Detect which cell encompasses the target text, then output its (X, Y) center coordinate. 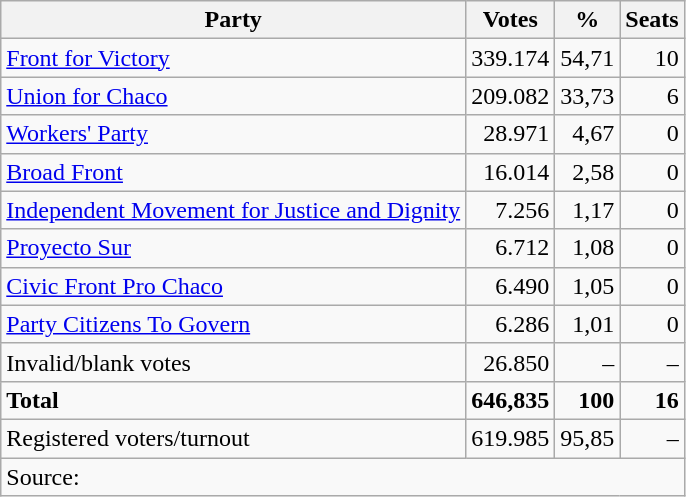
Source: (342, 477)
100 (588, 400)
1,08 (588, 248)
% (588, 20)
646,835 (510, 400)
Party (234, 20)
Seats (652, 20)
16 (652, 400)
Independent Movement for Justice and Dignity (234, 210)
33,73 (588, 96)
Front for Victory (234, 58)
95,85 (588, 438)
339.174 (510, 58)
28.971 (510, 134)
209.082 (510, 96)
6 (652, 96)
Broad Front (234, 172)
4,67 (588, 134)
619.985 (510, 438)
Union for Chaco (234, 96)
Total (234, 400)
Party Citizens To Govern (234, 324)
6.490 (510, 286)
1,05 (588, 286)
10 (652, 58)
7.256 (510, 210)
6.712 (510, 248)
Registered voters/turnout (234, 438)
2,58 (588, 172)
54,71 (588, 58)
1,01 (588, 324)
6.286 (510, 324)
Civic Front Pro Chaco (234, 286)
1,17 (588, 210)
16.014 (510, 172)
26.850 (510, 362)
Proyecto Sur (234, 248)
Workers' Party (234, 134)
Invalid/blank votes (234, 362)
Votes (510, 20)
